Provide the [x, y] coordinate of the cell's center where the given text is located.  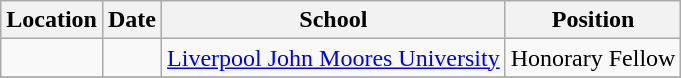
School [334, 20]
Date [132, 20]
Liverpool John Moores University [334, 58]
Position [593, 20]
Honorary Fellow [593, 58]
Location [52, 20]
